Find where the given text appears and provide that cell's center as [x, y] coordinate. 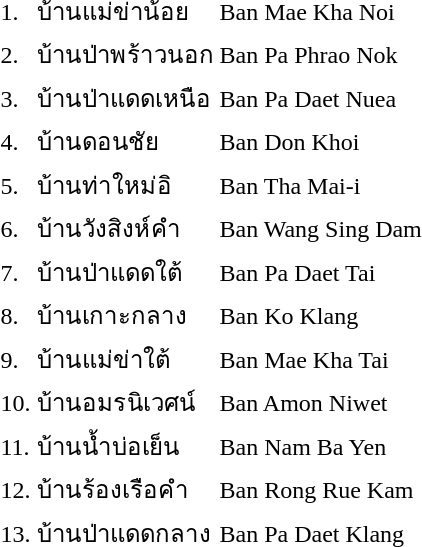
บ้านร้องเรือคำ [125, 490]
บ้านดอนชัย [125, 142]
บ้านป่าพร้าวนอก [125, 54]
บ้านวังสิงห์คำ [125, 228]
บ้านน้ำบ่อเย็น [125, 446]
บ้านป่าแดดเหนือ [125, 98]
บ้านเกาะกลาง [125, 316]
บ้านท่าใหม่อิ [125, 185]
บ้านอมรนิเวศน์ [125, 402]
บ้านป่าแดดใต้ [125, 272]
บ้านแม่ข่าใต้ [125, 359]
